From the cell containing the given text, extract its center point as [X, Y] coordinate. 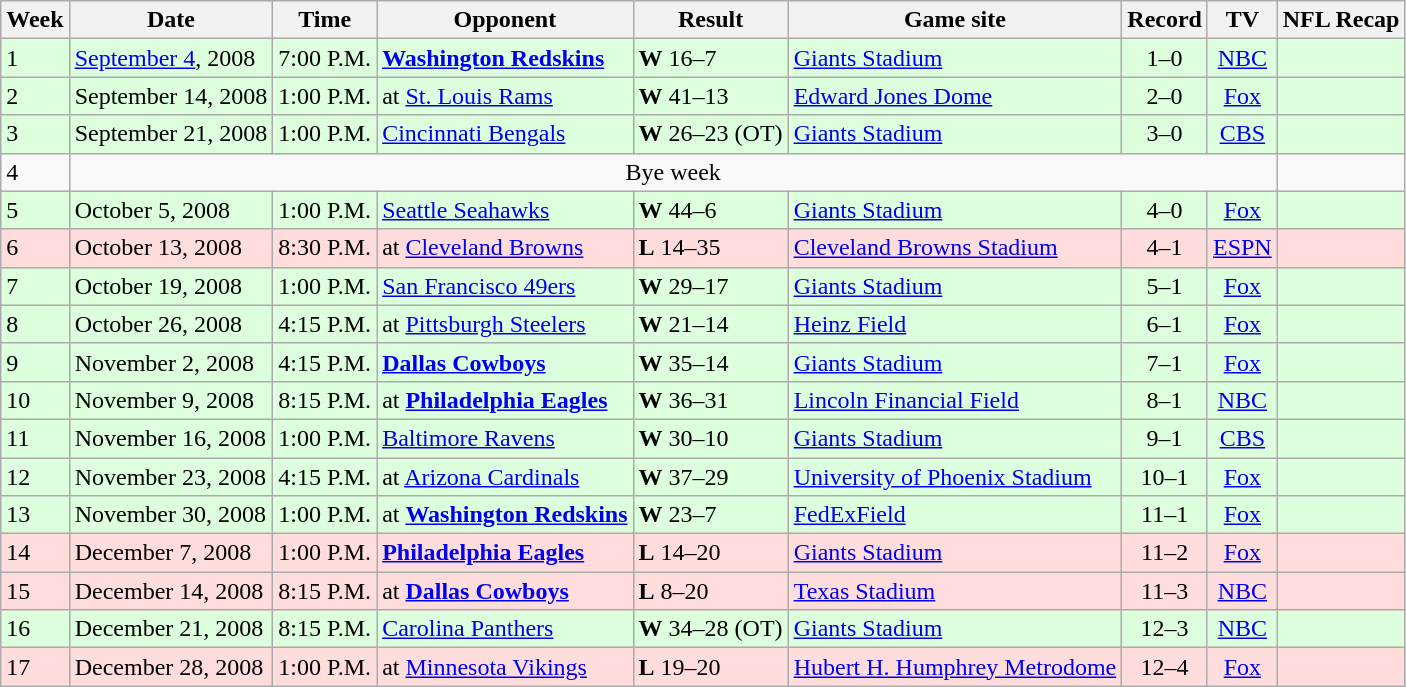
TV [1242, 20]
at Minnesota Vikings [505, 667]
7 [35, 286]
16 [35, 629]
October 19, 2008 [171, 286]
W 16–7 [710, 58]
Washington Redskins [505, 58]
December 28, 2008 [171, 667]
Texas Stadium [955, 591]
W 36–31 [710, 400]
Date [171, 20]
11–3 [1165, 591]
17 [35, 667]
October 5, 2008 [171, 210]
W 37–29 [710, 477]
at Washington Redskins [505, 515]
Time [325, 20]
8–1 [1165, 400]
September 4, 2008 [171, 58]
at Cleveland Browns [505, 248]
Philadelphia Eagles [505, 553]
3–0 [1165, 134]
at Arizona Cardinals [505, 477]
at St. Louis Rams [505, 96]
December 7, 2008 [171, 553]
Seattle Seahawks [505, 210]
November 23, 2008 [171, 477]
NFL Recap [1341, 20]
L 19–20 [710, 667]
Lincoln Financial Field [955, 400]
W 23–7 [710, 515]
15 [35, 591]
W 44–6 [710, 210]
6 [35, 248]
Opponent [505, 20]
Cleveland Browns Stadium [955, 248]
W 35–14 [710, 362]
at Philadelphia Eagles [505, 400]
6–1 [1165, 324]
Baltimore Ravens [505, 438]
Dallas Cowboys [505, 362]
San Francisco 49ers [505, 286]
W 41–13 [710, 96]
11–2 [1165, 553]
Result [710, 20]
W 21–14 [710, 324]
12–4 [1165, 667]
University of Phoenix Stadium [955, 477]
L 14–35 [710, 248]
September 21, 2008 [171, 134]
1–0 [1165, 58]
September 14, 2008 [171, 96]
7–1 [1165, 362]
Week [35, 20]
8:30 P.M. [325, 248]
2–0 [1165, 96]
Cincinnati Bengals [505, 134]
5 [35, 210]
Hubert H. Humphrey Metrodome [955, 667]
ESPN [1242, 248]
7:00 P.M. [325, 58]
December 21, 2008 [171, 629]
Heinz Field [955, 324]
L 8–20 [710, 591]
October 13, 2008 [171, 248]
11 [35, 438]
4–1 [1165, 248]
W 30–10 [710, 438]
Bye week [673, 172]
W 34–28 (OT) [710, 629]
November 9, 2008 [171, 400]
Edward Jones Dome [955, 96]
Carolina Panthers [505, 629]
4–0 [1165, 210]
October 26, 2008 [171, 324]
8 [35, 324]
Game site [955, 20]
W 29–17 [710, 286]
10–1 [1165, 477]
2 [35, 96]
12–3 [1165, 629]
November 30, 2008 [171, 515]
5–1 [1165, 286]
4 [35, 172]
November 2, 2008 [171, 362]
L 14–20 [710, 553]
14 [35, 553]
November 16, 2008 [171, 438]
13 [35, 515]
FedExField [955, 515]
10 [35, 400]
December 14, 2008 [171, 591]
3 [35, 134]
9–1 [1165, 438]
12 [35, 477]
11–1 [1165, 515]
at Dallas Cowboys [505, 591]
9 [35, 362]
at Pittsburgh Steelers [505, 324]
1 [35, 58]
W 26–23 (OT) [710, 134]
Record [1165, 20]
